Find where the given text appears and provide that cell's center as [x, y] coordinate. 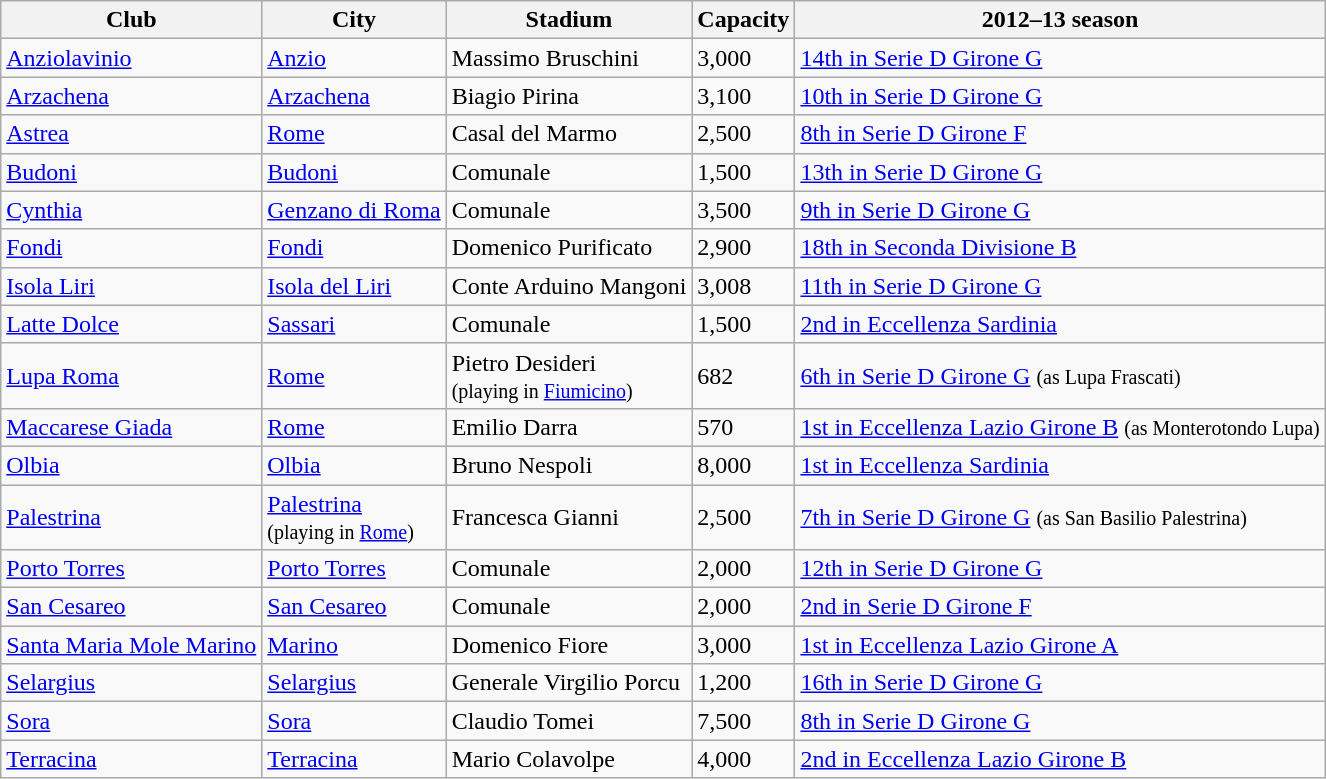
682 [744, 376]
Claudio Tomei [569, 721]
8th in Serie D Girone G [1060, 721]
10th in Serie D Girone G [1060, 96]
13th in Serie D Girone G [1060, 172]
1,200 [744, 683]
Palestrina [132, 516]
4,000 [744, 759]
Maccarese Giada [132, 427]
Club [132, 20]
9th in Serie D Girone G [1060, 210]
Astrea [132, 134]
Cynthia [132, 210]
16th in Serie D Girone G [1060, 683]
570 [744, 427]
Genzano di Roma [354, 210]
Bruno Nespoli [569, 465]
Palestrina(playing in Rome) [354, 516]
City [354, 20]
2nd in Serie D Girone F [1060, 607]
2nd in Eccellenza Lazio Girone B [1060, 759]
Isola del Liri [354, 286]
1st in Eccellenza Sardinia [1060, 465]
Conte Arduino Mangoni [569, 286]
Casal del Marmo [569, 134]
Lupa Roma [132, 376]
8,000 [744, 465]
Isola Liri [132, 286]
Francesca Gianni [569, 516]
7th in Serie D Girone G (as San Basilio Palestrina) [1060, 516]
Emilio Darra [569, 427]
3,008 [744, 286]
Sassari [354, 324]
7,500 [744, 721]
18th in Seconda Divisione B [1060, 248]
Anziolavinio [132, 58]
12th in Serie D Girone G [1060, 569]
6th in Serie D Girone G (as Lupa Frascati) [1060, 376]
2nd in Eccellenza Sardinia [1060, 324]
Santa Maria Mole Marino [132, 645]
Latte Dolce [132, 324]
Pietro Desideri(playing in Fiumicino) [569, 376]
8th in Serie D Girone F [1060, 134]
3,100 [744, 96]
Anzio [354, 58]
Domenico Fiore [569, 645]
Marino [354, 645]
Capacity [744, 20]
Biagio Pirina [569, 96]
3,500 [744, 210]
2012–13 season [1060, 20]
Mario Colavolpe [569, 759]
2,900 [744, 248]
Generale Virgilio Porcu [569, 683]
Massimo Bruschini [569, 58]
Domenico Purificato [569, 248]
14th in Serie D Girone G [1060, 58]
Stadium [569, 20]
11th in Serie D Girone G [1060, 286]
1st in Eccellenza Lazio Girone A [1060, 645]
1st in Eccellenza Lazio Girone B (as Monterotondo Lupa) [1060, 427]
